Provide the [x, y] coordinate of the cell's center where the given text is located.  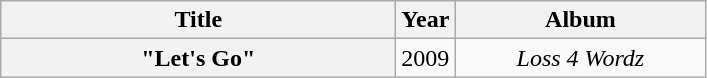
2009 [426, 58]
Loss 4 Wordz [580, 58]
Album [580, 20]
Title [198, 20]
Year [426, 20]
"Let's Go" [198, 58]
